Pinpoint the cell where the given text exists, returning its [x, y] midpoint coordinate. 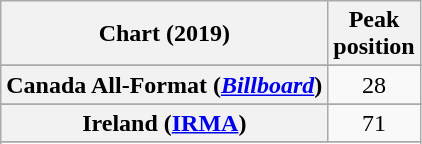
Peakposition [374, 34]
Ireland (IRMA) [164, 123]
Canada All-Format (Billboard) [164, 85]
Chart (2019) [164, 34]
71 [374, 123]
28 [374, 85]
